Scan for the cell matching the given text and deliver its (x, y) coordinate at center. 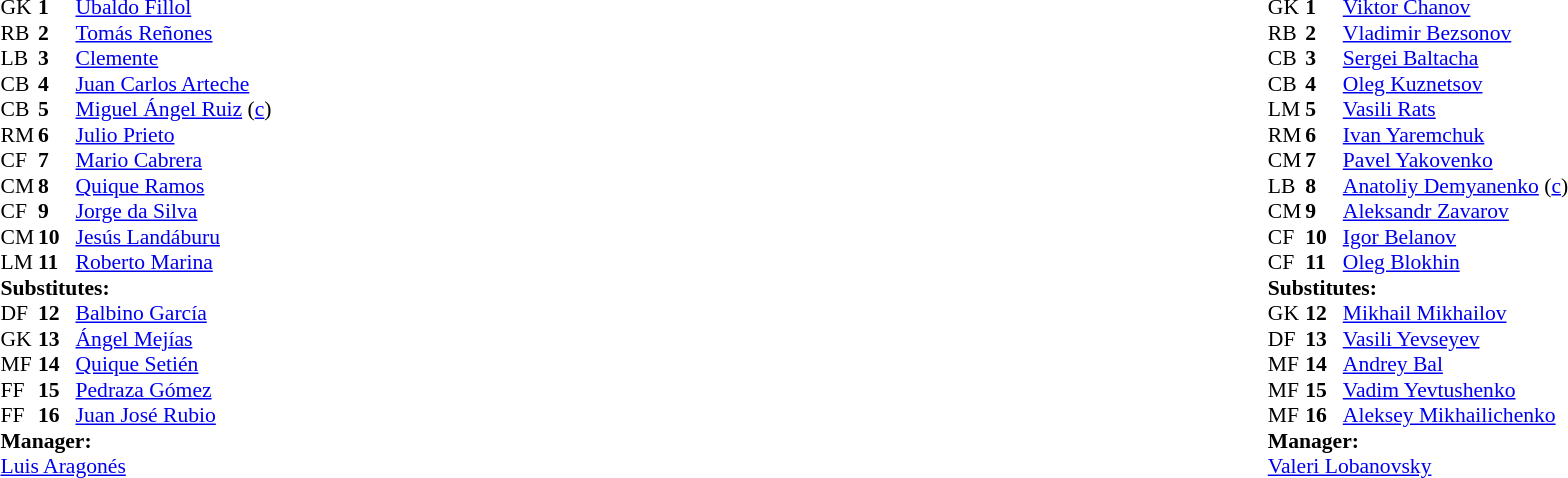
Vladimir Bezsonov (1456, 33)
Pavel Yakovenko (1456, 161)
Tomás Reñones (174, 33)
Sergei Baltacha (1456, 59)
Aleksandr Zavarov (1456, 211)
Clemente (174, 59)
Oleg Kuznetsov (1456, 84)
Roberto Marina (174, 263)
Andrey Bal (1456, 365)
Vasili Yevseyev (1456, 339)
Vadim Yevtushenko (1456, 390)
Ivan Yaremchuk (1456, 135)
Juan José Rubio (174, 415)
Aleksey Mikhailichenko (1456, 415)
Vasili Rats (1456, 109)
Igor Belanov (1456, 237)
Miguel Ángel Ruiz (c) (174, 109)
Pedraza Gómez (174, 390)
Quique Setién (174, 365)
Ángel Mejías (174, 339)
Quique Ramos (174, 186)
Balbino García (174, 313)
Julio Prieto (174, 135)
Mikhail Mikhailov (1456, 313)
Juan Carlos Arteche (174, 84)
Oleg Blokhin (1456, 263)
Jorge da Silva (174, 211)
Anatoliy Demyanenko (c) (1456, 186)
Jesús Landáburu (174, 237)
Mario Cabrera (174, 161)
